Output the (X, Y) coordinate of the center of the cell containing the given text.  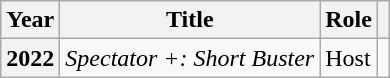
Role (349, 20)
2022 (30, 58)
Host (349, 58)
Spectator +: Short Buster (190, 58)
Title (190, 20)
Year (30, 20)
